Detect which cell encompasses the target text, then output its [x, y] center coordinate. 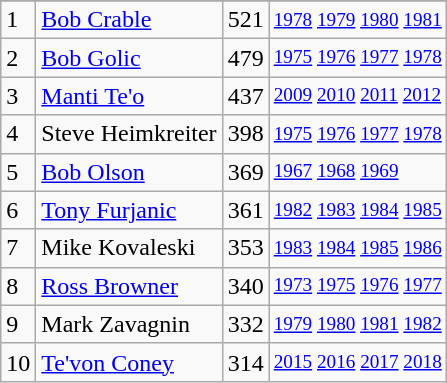
479 [246, 58]
2015 2016 2017 2018 [358, 362]
361 [246, 210]
1978 1979 1980 1981 [358, 20]
Mark Zavagnin [129, 324]
3 [18, 96]
1 [18, 20]
521 [246, 20]
8 [18, 286]
5 [18, 172]
332 [246, 324]
Tony Furjanic [129, 210]
Bob Golic [129, 58]
2009 2010 2011 2012 [358, 96]
1979 1980 1981 1982 [358, 324]
Manti Te'o [129, 96]
Bob Olson [129, 172]
Bob Crable [129, 20]
Mike Kovaleski [129, 248]
1967 1968 1969 [358, 172]
369 [246, 172]
Te'von Coney [129, 362]
10 [18, 362]
437 [246, 96]
314 [246, 362]
7 [18, 248]
398 [246, 134]
4 [18, 134]
353 [246, 248]
9 [18, 324]
Steve Heimkreiter [129, 134]
2 [18, 58]
6 [18, 210]
1973 1975 1976 1977 [358, 286]
1983 1984 1985 1986 [358, 248]
1982 1983 1984 1985 [358, 210]
340 [246, 286]
Ross Browner [129, 286]
